Scan for the cell matching the given text and deliver its (X, Y) coordinate at center. 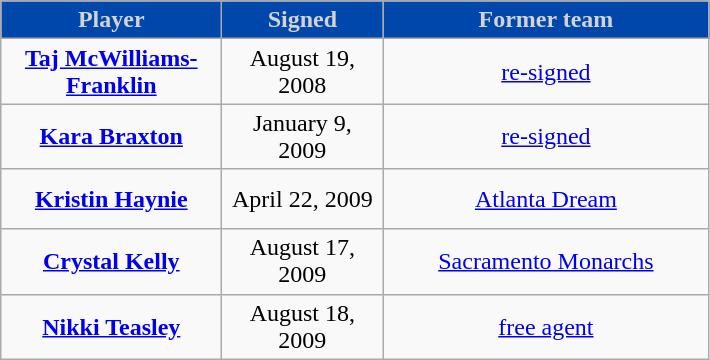
Crystal Kelly (112, 262)
August 18, 2009 (302, 326)
April 22, 2009 (302, 199)
Atlanta Dream (546, 199)
August 19, 2008 (302, 72)
Signed (302, 20)
Former team (546, 20)
Kristin Haynie (112, 199)
Player (112, 20)
Nikki Teasley (112, 326)
Taj McWilliams-Franklin (112, 72)
January 9, 2009 (302, 136)
August 17, 2009 (302, 262)
Sacramento Monarchs (546, 262)
Kara Braxton (112, 136)
free agent (546, 326)
